For the text-containing cell, return its midpoint in (x, y) coordinate format. 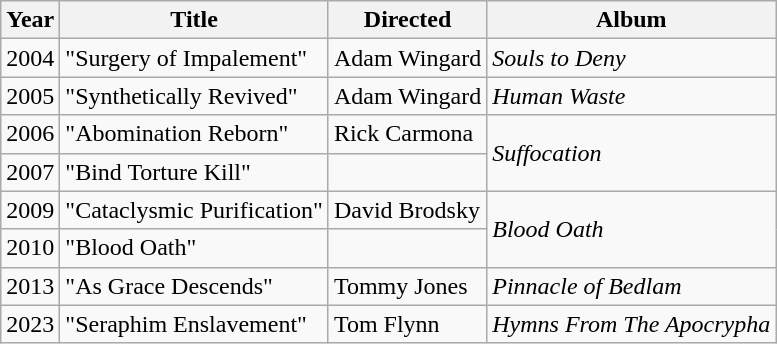
Title (194, 20)
"Surgery of Impalement" (194, 58)
"Seraphim Enslavement" (194, 324)
"Synthetically Revived" (194, 96)
2023 (30, 324)
Human Waste (632, 96)
Directed (407, 20)
"Blood Oath" (194, 248)
2005 (30, 96)
"Cataclysmic Purification" (194, 210)
2004 (30, 58)
2010 (30, 248)
Tommy Jones (407, 286)
"Abomination Reborn" (194, 134)
Souls to Deny (632, 58)
2009 (30, 210)
Tom Flynn (407, 324)
Rick Carmona (407, 134)
Suffocation (632, 153)
Pinnacle of Bedlam (632, 286)
2006 (30, 134)
2007 (30, 172)
David Brodsky (407, 210)
"Bind Torture Kill" (194, 172)
Year (30, 20)
Hymns From The Apocrypha (632, 324)
"As Grace Descends" (194, 286)
Album (632, 20)
Blood Oath (632, 229)
2013 (30, 286)
